Find where the given text appears and provide that cell's center as [X, Y] coordinate. 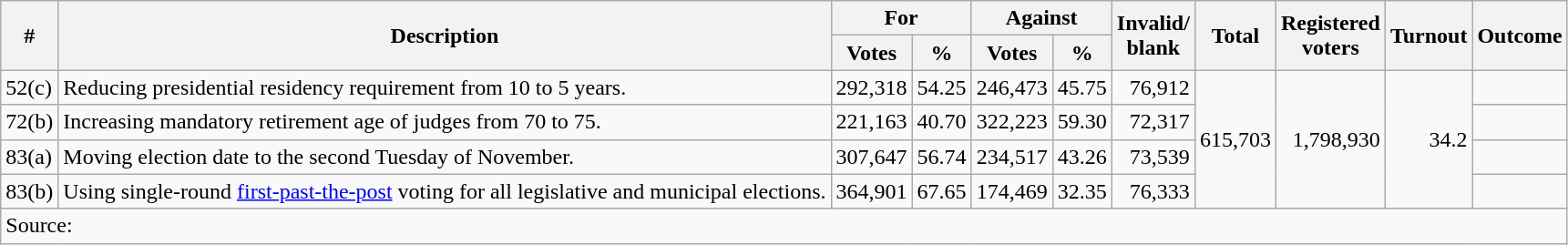
Using single-round first-past-the-post voting for all legislative and municipal elections. [445, 191]
Moving election date to the second Tuesday of November. [445, 157]
73,539 [1153, 157]
54.25 [942, 87]
322,223 [1011, 122]
Outcome [1520, 36]
Against [1041, 18]
43.26 [1082, 157]
32.35 [1082, 191]
52(c) [29, 87]
174,469 [1011, 191]
56.74 [942, 157]
45.75 [1082, 87]
Invalid/blank [1153, 36]
83(a) [29, 157]
1,798,930 [1330, 139]
Increasing mandatory retirement age of judges from 70 to 75. [445, 122]
83(b) [29, 191]
246,473 [1011, 87]
For [901, 18]
221,163 [871, 122]
76,912 [1153, 87]
59.30 [1082, 122]
40.70 [942, 122]
67.65 [942, 191]
Description [445, 36]
Turnout [1429, 36]
292,318 [871, 87]
615,703 [1235, 139]
Total [1235, 36]
364,901 [871, 191]
34.2 [1429, 139]
72,317 [1153, 122]
Source: [784, 226]
Reducing presidential residency requirement from 10 to 5 years. [445, 87]
307,647 [871, 157]
234,517 [1011, 157]
76,333 [1153, 191]
# [29, 36]
72(b) [29, 122]
Registeredvoters [1330, 36]
